Pinpoint the cell where the given text exists, returning its (x, y) midpoint coordinate. 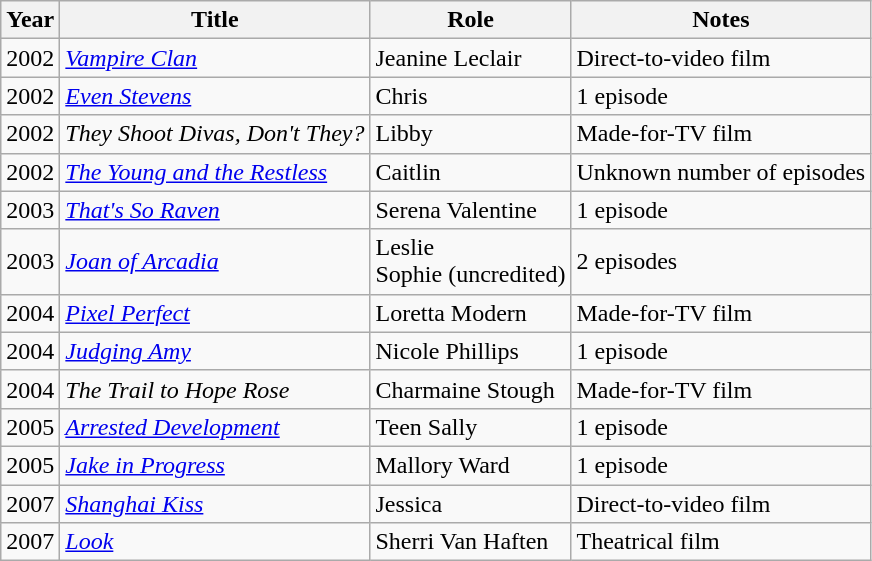
Notes (721, 20)
Serena Valentine (470, 210)
Joan of Arcadia (215, 262)
LeslieSophie (uncredited) (470, 262)
Theatrical film (721, 542)
The Trail to Hope Rose (215, 389)
Role (470, 20)
Jessica (470, 503)
Mallory Ward (470, 465)
Year (30, 20)
Charmaine Stough (470, 389)
Caitlin (470, 172)
Unknown number of episodes (721, 172)
Title (215, 20)
Loretta Modern (470, 313)
Jeanine Leclair (470, 58)
Judging Amy (215, 351)
2 episodes (721, 262)
They Shoot Divas, Don't They? (215, 134)
Arrested Development (215, 427)
Chris (470, 96)
Vampire Clan (215, 58)
Look (215, 542)
Jake in Progress (215, 465)
The Young and the Restless (215, 172)
Shanghai Kiss (215, 503)
Sherri Van Haften (470, 542)
Libby (470, 134)
Teen Sally (470, 427)
Nicole Phillips (470, 351)
Even Stevens (215, 96)
That's So Raven (215, 210)
Pixel Perfect (215, 313)
